Capture the cell that displays the provided text and extract its (X, Y) central coordinate. 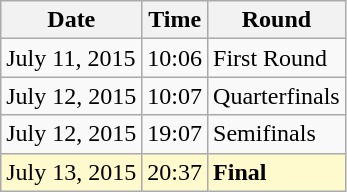
Time (175, 20)
July 11, 2015 (72, 58)
Date (72, 20)
Round (277, 20)
Quarterfinals (277, 96)
19:07 (175, 134)
Final (277, 172)
20:37 (175, 172)
Semifinals (277, 134)
First Round (277, 58)
July 13, 2015 (72, 172)
10:06 (175, 58)
10:07 (175, 96)
